Identify which cell holds the provided text, then report its (x, y) central coordinate. 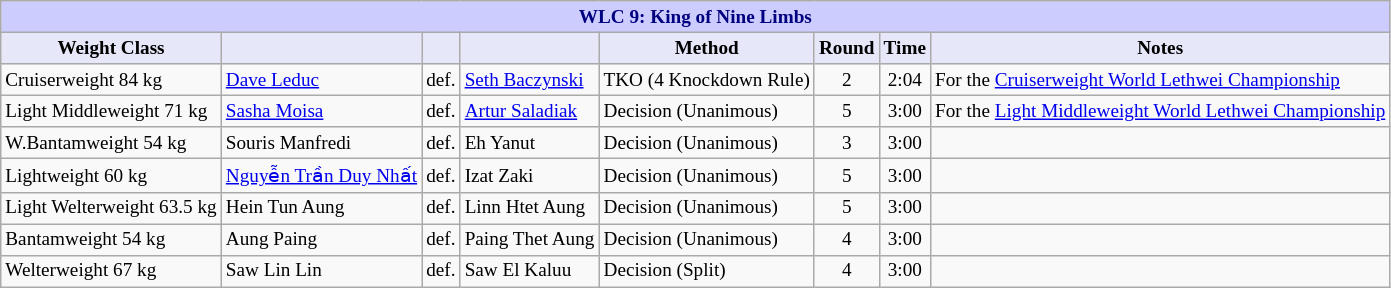
Dave Leduc (321, 80)
Eh Yanut (530, 143)
Method (706, 48)
Seth Baczynski (530, 80)
Saw El Kaluu (530, 271)
Bantamweight 54 kg (111, 240)
Round (846, 48)
Artur Saladiak (530, 111)
3 (846, 143)
Light Welterweight 63.5 kg (111, 208)
Decision (Split) (706, 271)
For the Light Middleweight World Lethwei Championship (1160, 111)
Izat Zaki (530, 176)
Welterweight 67 kg (111, 271)
Aung Paing (321, 240)
Sasha Moisa (321, 111)
2 (846, 80)
Linn Htet Aung (530, 208)
Hein Tun Aung (321, 208)
Weight Class (111, 48)
Notes (1160, 48)
Light Middleweight 71 kg (111, 111)
2:04 (904, 80)
TKO (4 Knockdown Rule) (706, 80)
W.Bantamweight 54 kg (111, 143)
Time (904, 48)
For the Cruiserweight World Lethwei Championship (1160, 80)
Nguyễn Trần Duy Nhất (321, 176)
Lightweight 60 kg (111, 176)
Saw Lin Lin (321, 271)
Cruiserweight 84 kg (111, 80)
Paing Thet Aung (530, 240)
WLC 9: King of Nine Limbs (696, 17)
Souris Manfredi (321, 143)
